For the text-containing cell, return its midpoint in [x, y] coordinate format. 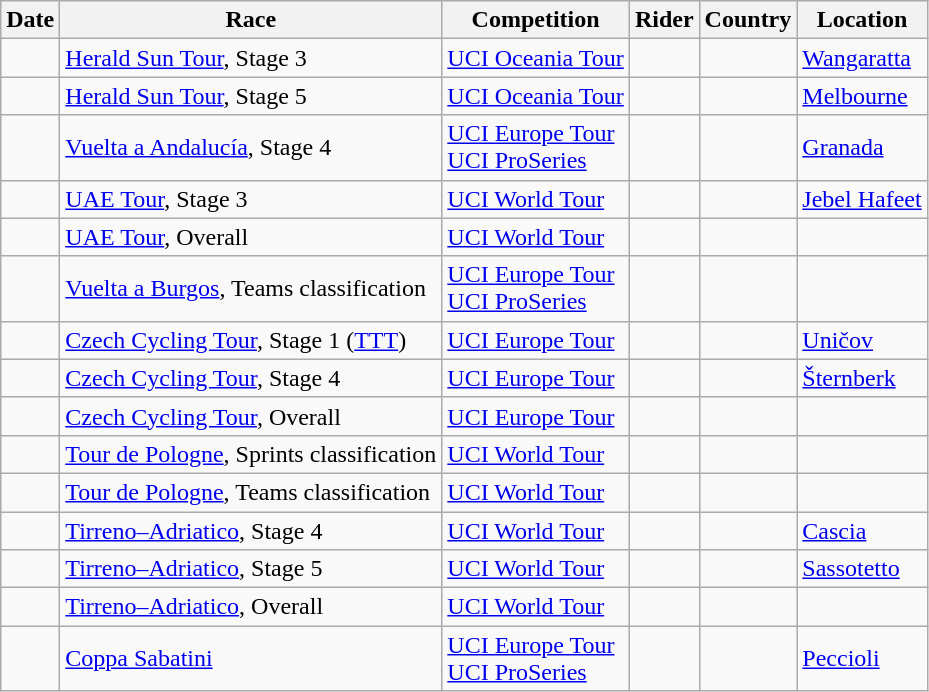
Vuelta a Burgos, Teams classification [251, 288]
Tour de Pologne, Teams classification [251, 492]
Herald Sun Tour, Stage 3 [251, 58]
UAE Tour, Overall [251, 237]
Competition [536, 20]
Location [862, 20]
Šternberk [862, 378]
Tirreno–Adriatico, Stage 5 [251, 569]
Czech Cycling Tour, Stage 1 (TTT) [251, 340]
Tirreno–Adriatico, Stage 4 [251, 531]
Country [748, 20]
Race [251, 20]
Herald Sun Tour, Stage 5 [251, 96]
Jebel Hafeet [862, 199]
Cascia [862, 531]
Melbourne [862, 96]
Rider [664, 20]
Vuelta a Andalucía, Stage 4 [251, 148]
Czech Cycling Tour, Overall [251, 416]
UAE Tour, Stage 3 [251, 199]
Peccioli [862, 658]
Coppa Sabatini [251, 658]
Tour de Pologne, Sprints classification [251, 454]
Wangaratta [862, 58]
Date [30, 20]
Czech Cycling Tour, Stage 4 [251, 378]
Tirreno–Adriatico, Overall [251, 607]
Sassotetto [862, 569]
Uničov [862, 340]
Granada [862, 148]
